Return (x, y) of the center of cell containing provided text 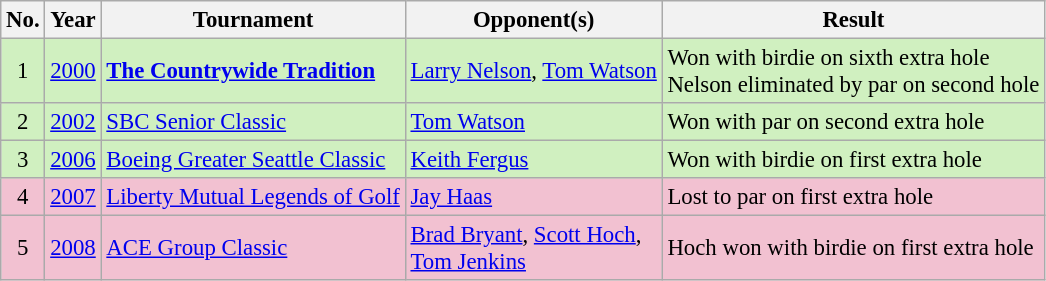
Tom Watson (534, 122)
2007 (73, 197)
Larry Nelson, Tom Watson (534, 72)
2006 (73, 160)
Hoch won with birdie on first extra hole (854, 248)
Brad Bryant, Scott Hoch, Tom Jenkins (534, 248)
SBC Senior Classic (253, 122)
2008 (73, 248)
Lost to par on first extra hole (854, 197)
Won with par on second extra hole (854, 122)
The Countrywide Tradition (253, 72)
ACE Group Classic (253, 248)
3 (23, 160)
Year (73, 20)
Won with birdie on sixth extra holeNelson eliminated by par on second hole (854, 72)
Result (854, 20)
4 (23, 197)
Keith Fergus (534, 160)
Tournament (253, 20)
2002 (73, 122)
5 (23, 248)
Jay Haas (534, 197)
2 (23, 122)
Opponent(s) (534, 20)
2000 (73, 72)
No. (23, 20)
Liberty Mutual Legends of Golf (253, 197)
Boeing Greater Seattle Classic (253, 160)
Won with birdie on first extra hole (854, 160)
1 (23, 72)
